Locate the cell with the specified text and output its [X, Y] center coordinate. 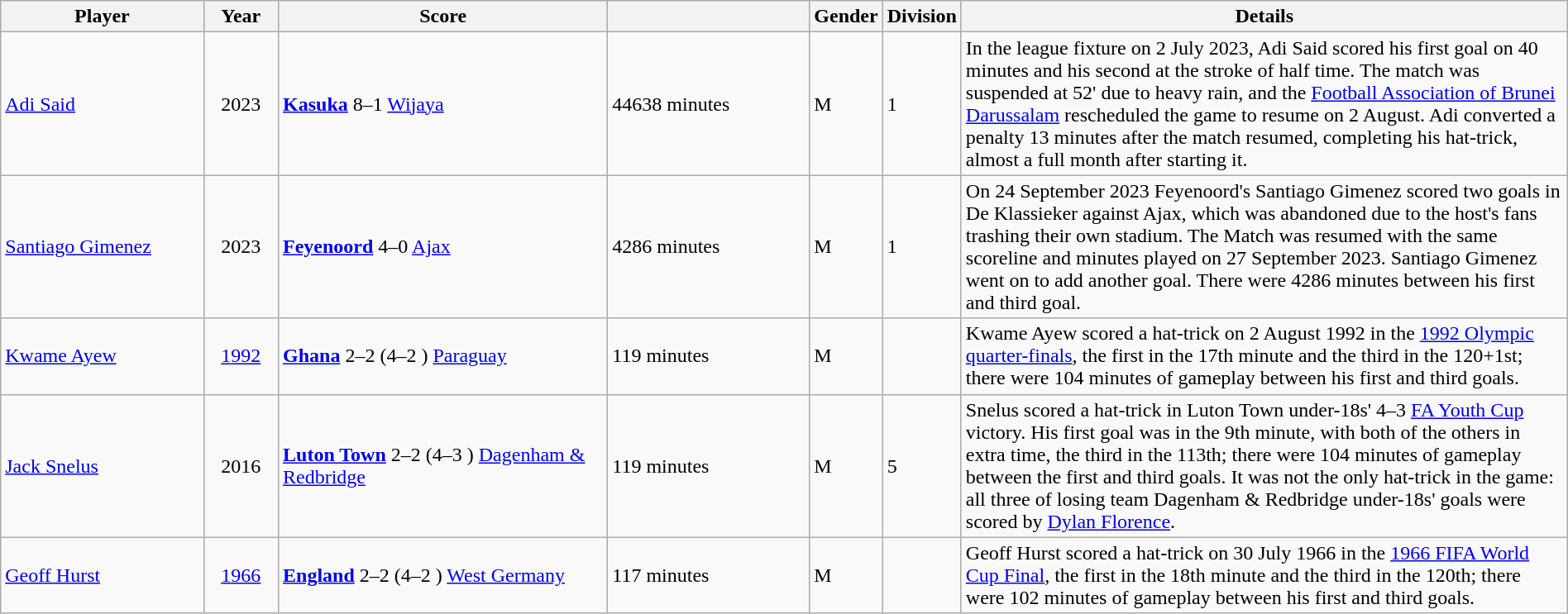
Feyenoord 4–0 Ajax [443, 246]
Score [443, 17]
Gender [846, 17]
Ghana 2–2 (4–2 ) Paraguay [443, 356]
Jack Snelus [103, 466]
1992 [241, 356]
Kasuka 8–1 Wijaya [443, 104]
Year [241, 17]
Geoff Hurst [103, 575]
Santiago Gimenez [103, 246]
Luton Town 2–2 (4–3 ) Dagenham & Redbridge [443, 466]
Division [921, 17]
Adi Said [103, 104]
2016 [241, 466]
England 2–2 (4–2 ) West Germany [443, 575]
1966 [241, 575]
44638 minutes [709, 104]
117 minutes [709, 575]
Player [103, 17]
4286 minutes [709, 246]
Details [1264, 17]
Kwame Ayew [103, 356]
5 [921, 466]
